Provide the [x, y] coordinate of the cell's center where the given text is located.  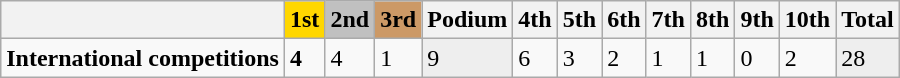
9 [468, 58]
3rd [398, 20]
4th [535, 20]
0 [757, 58]
International competitions [143, 58]
3 [579, 58]
2nd [350, 20]
28 [868, 58]
5th [579, 20]
6th [624, 20]
9th [757, 20]
1st [304, 20]
Podium [468, 20]
6 [535, 58]
Total [868, 20]
8th [712, 20]
10th [807, 20]
7th [668, 20]
